Identify which cell holds the provided text, then report its [x, y] central coordinate. 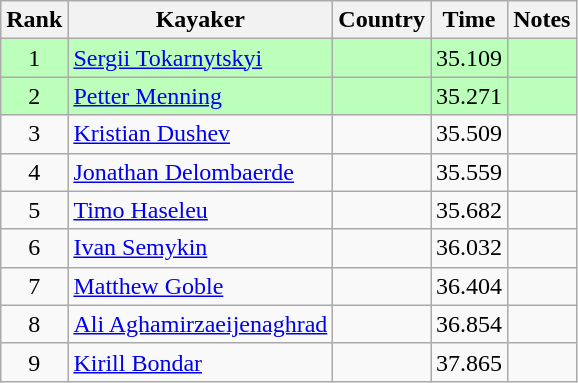
35.559 [470, 172]
Sergii Tokarnytskyi [200, 58]
36.404 [470, 286]
5 [34, 210]
36.854 [470, 324]
4 [34, 172]
Rank [34, 20]
Petter Menning [200, 96]
7 [34, 286]
Timo Haseleu [200, 210]
Country [382, 20]
6 [34, 248]
Kayaker [200, 20]
Jonathan Delombaerde [200, 172]
35.109 [470, 58]
Ivan Semykin [200, 248]
35.271 [470, 96]
Kirill Bondar [200, 362]
37.865 [470, 362]
Notes [542, 20]
2 [34, 96]
Kristian Dushev [200, 134]
35.509 [470, 134]
1 [34, 58]
36.032 [470, 248]
9 [34, 362]
8 [34, 324]
Ali Aghamirzaeijenaghrad [200, 324]
3 [34, 134]
Matthew Goble [200, 286]
35.682 [470, 210]
Time [470, 20]
